Scan for the cell matching the given text and deliver its (x, y) coordinate at center. 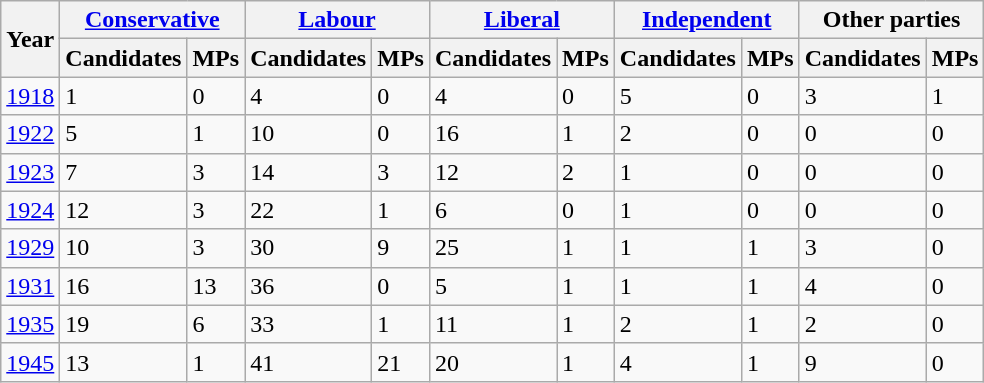
1922 (30, 134)
Conservative (152, 20)
Year (30, 39)
41 (308, 362)
22 (308, 210)
25 (492, 248)
30 (308, 248)
1945 (30, 362)
14 (308, 172)
1931 (30, 286)
Other parties (892, 20)
1923 (30, 172)
21 (401, 362)
1935 (30, 324)
20 (492, 362)
1924 (30, 210)
Independent (706, 20)
Liberal (522, 20)
33 (308, 324)
1918 (30, 96)
36 (308, 286)
Labour (338, 20)
1929 (30, 248)
7 (124, 172)
19 (124, 324)
11 (492, 324)
